Find where the given text appears and provide that cell's center as [X, Y] coordinate. 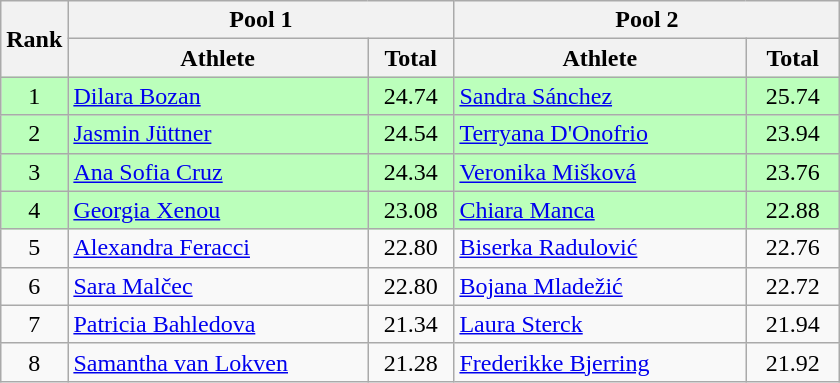
23.08 [411, 210]
6 [34, 286]
24.54 [411, 134]
23.76 [793, 172]
Rank [34, 39]
Ana Sofia Cruz [218, 172]
23.94 [793, 134]
Jasmin Jüttner [218, 134]
Patricia Bahledova [218, 324]
Pool 2 [647, 20]
21.94 [793, 324]
21.92 [793, 362]
4 [34, 210]
Pool 1 [261, 20]
Sara Malčec [218, 286]
5 [34, 248]
22.72 [793, 286]
7 [34, 324]
Alexandra Feracci [218, 248]
22.88 [793, 210]
1 [34, 96]
Samantha van Lokven [218, 362]
Veronika Mišková [600, 172]
Bojana Mladežić [600, 286]
3 [34, 172]
21.28 [411, 362]
Chiara Manca [600, 210]
2 [34, 134]
Dilara Bozan [218, 96]
Frederikke Bjerring [600, 362]
Sandra Sánchez [600, 96]
Biserka Radulović [600, 248]
24.74 [411, 96]
8 [34, 362]
Laura Sterck [600, 324]
25.74 [793, 96]
22.76 [793, 248]
24.34 [411, 172]
21.34 [411, 324]
Terryana D'Onofrio [600, 134]
Georgia Xenou [218, 210]
